Extract the (x, y) coordinate from the center of the cell holding the provided text.  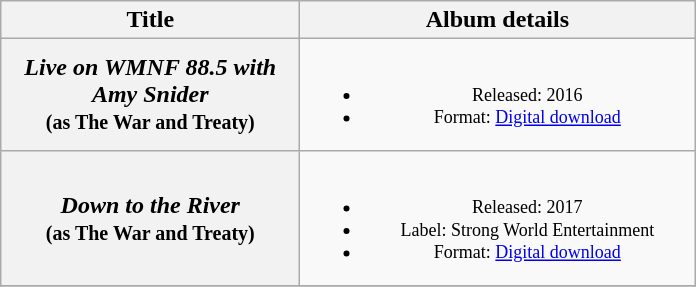
Album details (498, 20)
Released: 2017Label: Strong World EntertainmentFormat: Digital download (498, 218)
Released: 2016Format: Digital download (498, 95)
Title (150, 20)
Live on WMNF 88.5 with Amy Snider (as The War and Treaty) (150, 95)
Down to the River (as The War and Treaty) (150, 218)
